Return the (X, Y) coordinate for the center point of the cell that contains the specified text.  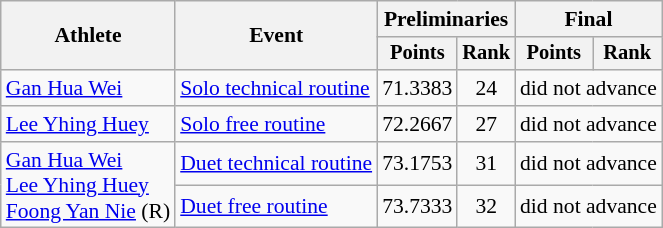
Solo free routine (276, 124)
72.2667 (417, 124)
Athlete (88, 36)
24 (486, 88)
73.7333 (417, 206)
27 (486, 124)
32 (486, 206)
Event (276, 36)
Gan Hua Wei (88, 88)
Preliminaries (446, 19)
Duet technical routine (276, 164)
71.3383 (417, 88)
Lee Yhing Huey (88, 124)
Duet free routine (276, 206)
Solo technical routine (276, 88)
31 (486, 164)
73.1753 (417, 164)
Final (588, 19)
